Identify which cell holds the provided text, then report its [x, y] central coordinate. 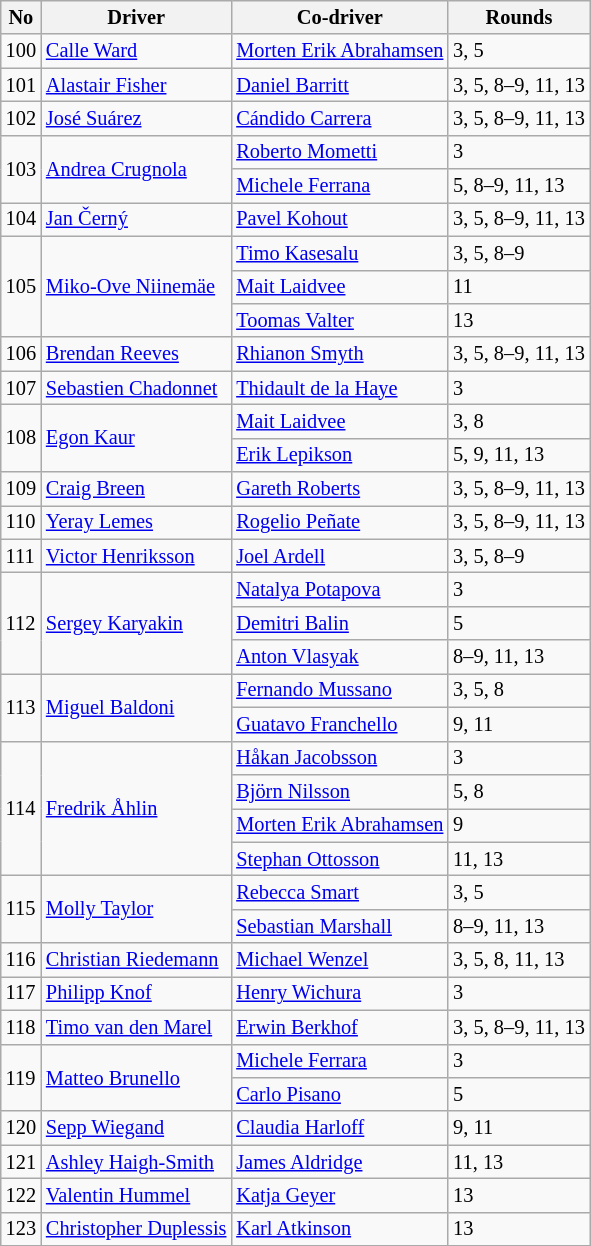
110 [21, 522]
No [21, 17]
Valentin Hummel [136, 1195]
105 [21, 286]
104 [21, 219]
Alastair Fisher [136, 85]
120 [21, 1128]
5, 8 [518, 791]
Demitri Balin [340, 623]
102 [21, 118]
111 [21, 556]
Natalya Potapova [340, 589]
Christian Riedemann [136, 960]
5, 8–9, 11, 13 [518, 186]
100 [21, 51]
Sebastian Marshall [340, 926]
114 [21, 808]
Fredrik Åhlin [136, 808]
Claudia Harloff [340, 1128]
Michele Ferrana [340, 186]
Henry Wichura [340, 993]
Rhianon Smyth [340, 354]
112 [21, 622]
Guatavo Franchello [340, 724]
118 [21, 1027]
Pavel Kohout [340, 219]
José Suárez [136, 118]
Philipp Knof [136, 993]
119 [21, 1078]
Gareth Roberts [340, 489]
Jan Černý [136, 219]
Rounds [518, 17]
Miguel Baldoni [136, 706]
Calle Ward [136, 51]
11 [518, 287]
106 [21, 354]
Driver [136, 17]
Stephan Ottosson [340, 859]
Timo Kasesalu [340, 253]
117 [21, 993]
121 [21, 1162]
Miko-Ove Niinemäe [136, 286]
Victor Henriksson [136, 556]
113 [21, 706]
3, 5, 8, 11, 13 [518, 960]
3, 8 [518, 421]
115 [21, 908]
Sebastien Chadonnet [136, 388]
Erik Lepikson [340, 455]
Katja Geyer [340, 1195]
Sergey Karyakin [136, 622]
Sepp Wiegand [136, 1128]
Karl Atkinson [340, 1229]
Rogelio Peñate [340, 522]
Michael Wenzel [340, 960]
Toomas Valter [340, 320]
122 [21, 1195]
Björn Nilsson [340, 791]
101 [21, 85]
108 [21, 438]
Roberto Mometti [340, 152]
Daniel Barritt [340, 85]
9 [518, 825]
Molly Taylor [136, 908]
James Aldridge [340, 1162]
Egon Kaur [136, 438]
3, 5, 8 [518, 690]
Matteo Brunello [136, 1078]
Ashley Haigh-Smith [136, 1162]
Thidault de la Haye [340, 388]
Rebecca Smart [340, 892]
123 [21, 1229]
Joel Ardell [340, 556]
Michele Ferrara [340, 1061]
103 [21, 168]
Fernando Mussano [340, 690]
Andrea Crugnola [136, 168]
Brendan Reeves [136, 354]
Anton Vlasyak [340, 657]
107 [21, 388]
Yeray Lemes [136, 522]
Carlo Pisano [340, 1094]
Co-driver [340, 17]
Erwin Berkhof [340, 1027]
109 [21, 489]
Cándido Carrera [340, 118]
5, 9, 11, 13 [518, 455]
Craig Breen [136, 489]
Timo van den Marel [136, 1027]
Håkan Jacobsson [340, 758]
116 [21, 960]
Christopher Duplessis [136, 1229]
